Locate the cell with the specified text and output its (X, Y) center coordinate. 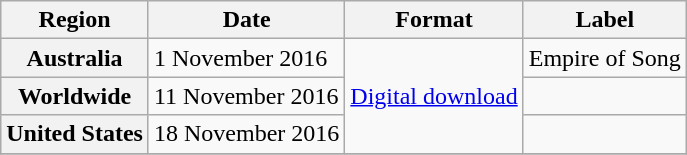
Digital download (434, 96)
Label (604, 20)
United States (75, 134)
Date (246, 20)
Empire of Song (604, 58)
Australia (75, 58)
Format (434, 20)
Region (75, 20)
11 November 2016 (246, 96)
Worldwide (75, 96)
18 November 2016 (246, 134)
1 November 2016 (246, 58)
